Pinpoint the cell where the given text exists, returning its (x, y) midpoint coordinate. 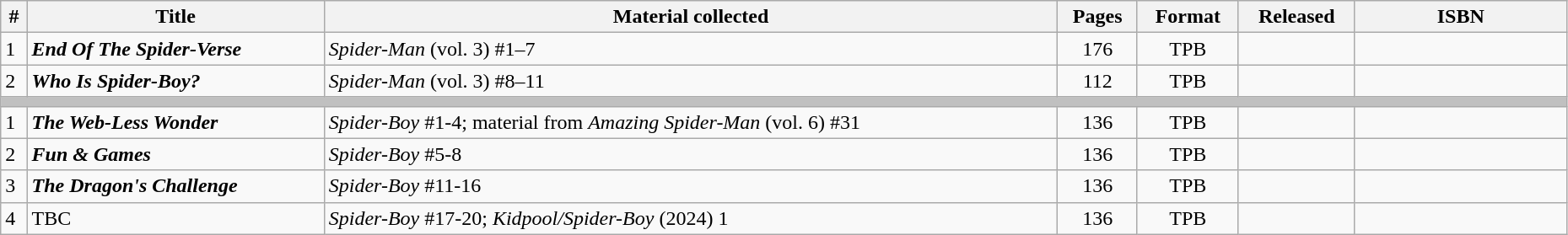
End Of The Spider-Verse (175, 49)
TBC (175, 218)
Spider-Man (vol. 3) #1–7 (691, 49)
Spider-Boy #11-16 (691, 186)
Pages (1098, 17)
Who Is Spider-Boy? (175, 81)
Spider-Boy #17-20; Kidpool/Spider-Boy (2024) 1 (691, 218)
3 (13, 186)
Format (1188, 17)
Title (175, 17)
The Dragon's Challenge (175, 186)
112 (1098, 81)
176 (1098, 49)
ISBN (1461, 17)
Spider-Man (vol. 3) #8–11 (691, 81)
Fun & Games (175, 154)
Spider-Boy #5-8 (691, 154)
Spider-Boy #1-4; material from Amazing Spider-Man (vol. 6) #31 (691, 122)
4 (13, 218)
# (13, 17)
Material collected (691, 17)
The Web-Less Wonder (175, 122)
Released (1296, 17)
